Locate the cell with the specified text and output its [x, y] center coordinate. 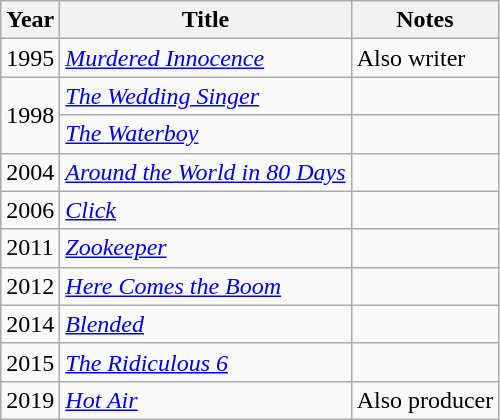
Click [206, 210]
2011 [30, 248]
The Wedding Singer [206, 96]
1995 [30, 58]
2012 [30, 286]
Also producer [425, 400]
2014 [30, 324]
2015 [30, 362]
Year [30, 20]
Hot Air [206, 400]
The Waterboy [206, 134]
Murdered Innocence [206, 58]
Zookeeper [206, 248]
Notes [425, 20]
2004 [30, 172]
2006 [30, 210]
Also writer [425, 58]
Blended [206, 324]
1998 [30, 115]
Around the World in 80 Days [206, 172]
Title [206, 20]
2019 [30, 400]
The Ridiculous 6 [206, 362]
Here Comes the Boom [206, 286]
